Pinpoint the cell where the given text exists, returning its (x, y) midpoint coordinate. 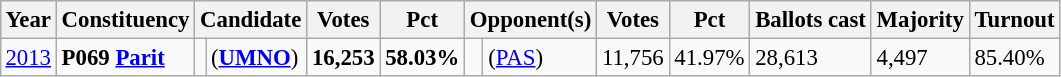
41.97% (710, 57)
2013 (28, 57)
Constituency (125, 20)
16,253 (344, 57)
Majority (920, 20)
(UMNO) (256, 57)
Turnout (1014, 20)
Opponent(s) (530, 20)
58.03% (422, 57)
Candidate (251, 20)
Year (28, 20)
85.40% (1014, 57)
4,497 (920, 57)
28,613 (810, 57)
P069 Parit (125, 57)
11,756 (633, 57)
(PAS) (540, 57)
Ballots cast (810, 20)
